Identify which cell holds the provided text, then report its [x, y] central coordinate. 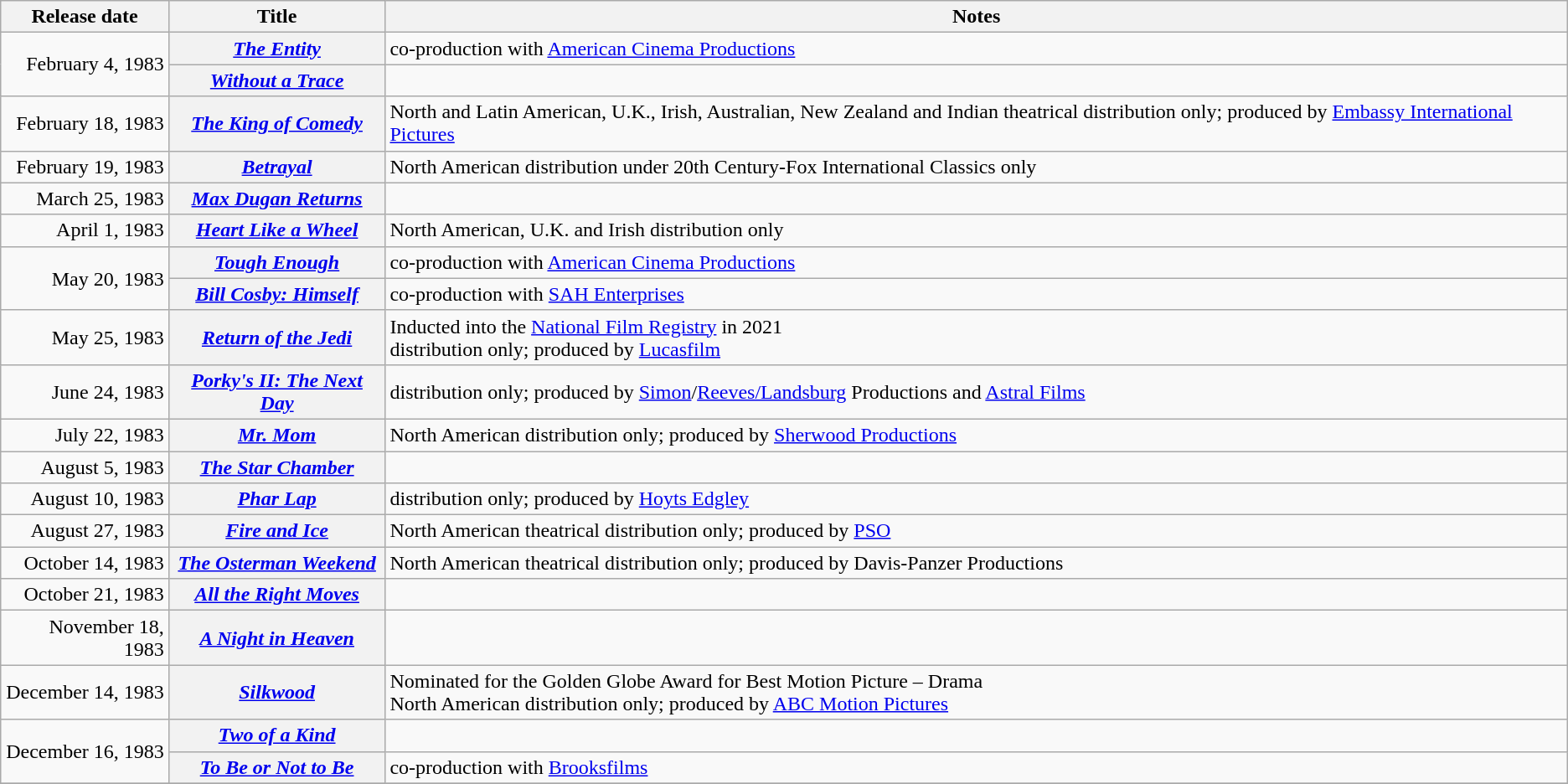
December 16, 1983 [85, 751]
November 18, 1983 [85, 638]
Without a Trace [276, 80]
North American theatrical distribution only; produced by Davis-Panzer Productions [977, 563]
Two of a Kind [276, 735]
All the Right Moves [276, 595]
co-production with Brooksfilms [977, 767]
Phar Lap [276, 499]
The Osterman Weekend [276, 563]
June 24, 1983 [85, 392]
North and Latin American, U.K., Irish, Australian, New Zealand and Indian theatrical distribution only; produced by Embassy International Pictures [977, 124]
Mr. Mom [276, 435]
July 22, 1983 [85, 435]
Tough Enough [276, 262]
Nominated for the Golden Globe Award for Best Motion Picture – DramaNorth American distribution only; produced by ABC Motion Pictures [977, 692]
Title [276, 17]
North American distribution under 20th Century-Fox International Classics only [977, 167]
October 21, 1983 [85, 595]
February 4, 1983 [85, 64]
Fire and Ice [276, 531]
May 20, 1983 [85, 278]
The King of Comedy [276, 124]
December 14, 1983 [85, 692]
Bill Cosby: Himself [276, 294]
The Entity [276, 49]
Heart Like a Wheel [276, 230]
To Be or Not to Be [276, 767]
March 25, 1983 [85, 199]
distribution only; produced by Hoyts Edgley [977, 499]
co-production with SAH Enterprises [977, 294]
August 10, 1983 [85, 499]
Max Dugan Returns [276, 199]
February 19, 1983 [85, 167]
Betrayal [276, 167]
May 25, 1983 [85, 337]
The Star Chamber [276, 467]
Inducted into the National Film Registry in 2021distribution only; produced by Lucasfilm [977, 337]
A Night in Heaven [276, 638]
North American distribution only; produced by Sherwood Productions [977, 435]
August 5, 1983 [85, 467]
Porky's II: The Next Day [276, 392]
Notes [977, 17]
Return of the Jedi [276, 337]
North American, U.K. and Irish distribution only [977, 230]
Silkwood [276, 692]
August 27, 1983 [85, 531]
North American theatrical distribution only; produced by PSO [977, 531]
distribution only; produced by Simon/Reeves/Landsburg Productions and Astral Films [977, 392]
April 1, 1983 [85, 230]
February 18, 1983 [85, 124]
Release date [85, 17]
October 14, 1983 [85, 563]
